Return [X, Y] of the center of cell containing provided text 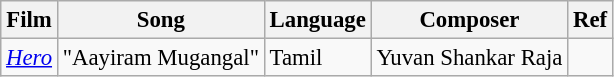
Ref [590, 20]
"Aayiram Mugangal" [160, 58]
Tamil [318, 58]
Language [318, 20]
Yuvan Shankar Raja [470, 58]
Song [160, 20]
Hero [30, 58]
Film [30, 20]
Composer [470, 20]
